Scan for the cell matching the given text and deliver its (x, y) coordinate at center. 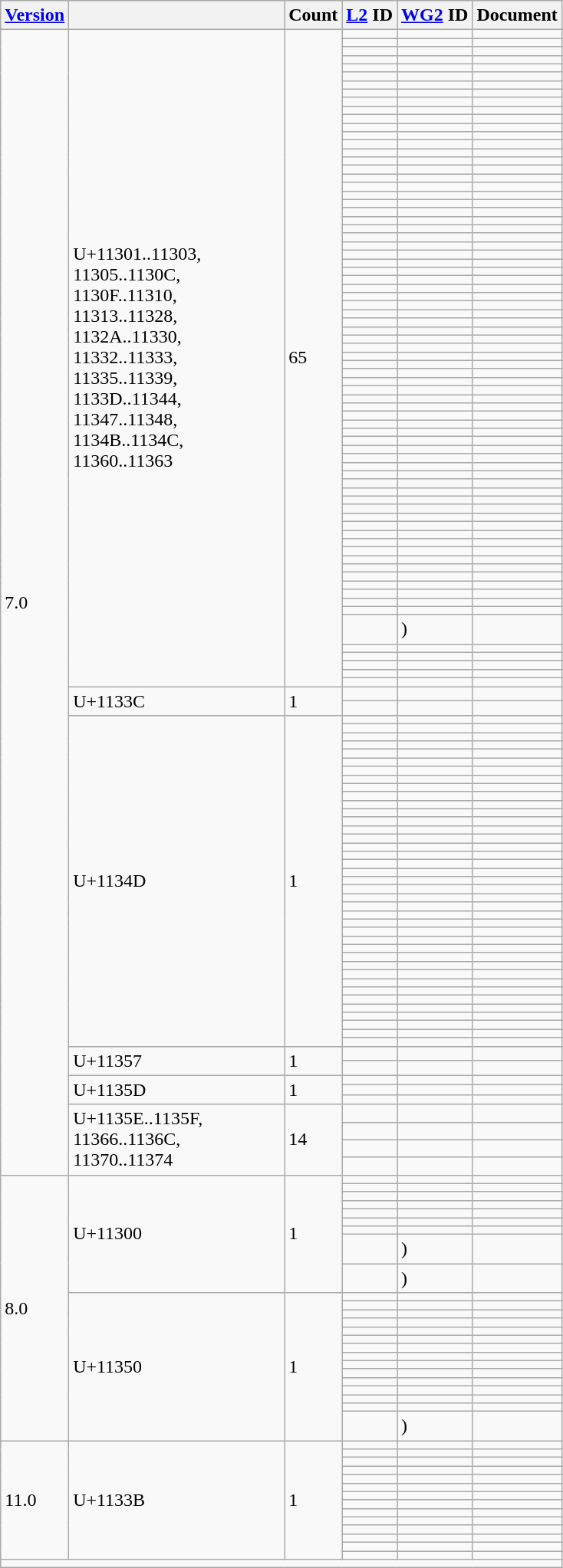
8.0 (35, 1307)
U+1133C (176, 701)
U+1135E..1135F, 11366..1136C, 11370..11374 (176, 1140)
WG2 ID (435, 15)
65 (313, 359)
Document (517, 15)
U+1134D (176, 881)
U+11350 (176, 1367)
7.0 (35, 602)
11.0 (35, 1501)
14 (313, 1140)
Version (35, 15)
Count (313, 15)
L2 ID (370, 15)
U+11357 (176, 1061)
U+1133B (176, 1501)
U+1135D (176, 1090)
U+11300 (176, 1234)
